Extract the (x, y) coordinate from the center of the cell holding the provided text.  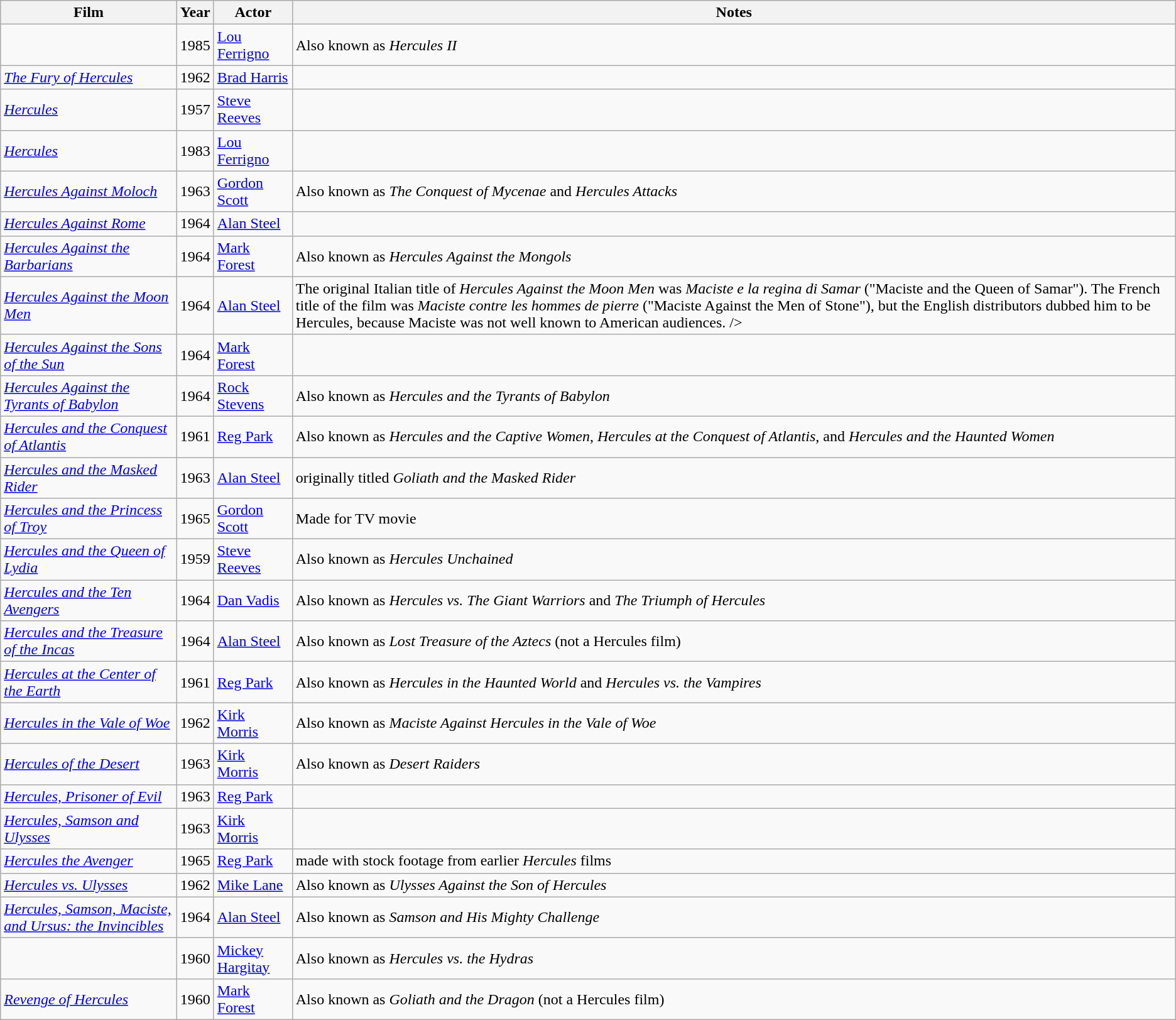
Also known as Goliath and the Dragon (not a Hercules film) (734, 999)
Hercules and the Queen of Lydia (89, 559)
Also known as Hercules and the Captive Women, Hercules at the Conquest of Atlantis, and Hercules and the Haunted Women (734, 436)
Rock Stevens (253, 396)
Hercules vs. Ulysses (89, 885)
Hercules and the Treasure of the Incas (89, 641)
1957 (195, 109)
Also known as Hercules vs. The Giant Warriors and The Triumph of Hercules (734, 601)
1983 (195, 151)
Hercules Against the Sons of the Sun (89, 354)
Also known as Hercules Unchained (734, 559)
Also known as Hercules and the Tyrants of Babylon (734, 396)
Hercules Against Moloch (89, 191)
Hercules, Samson and Ulysses (89, 828)
Film (89, 13)
Hercules, Samson, Maciste, and Ursus: the Invincibles (89, 918)
Also known as Hercules Against the Mongols (734, 256)
1959 (195, 559)
Mickey Hargitay (253, 958)
Hercules Against the Barbarians (89, 256)
Hercules Against the Moon Men (89, 305)
Also known as Hercules vs. the Hydras (734, 958)
Also known as Hercules in the Haunted World and Hercules vs. the Vampires (734, 683)
Also known as Hercules II (734, 45)
Also known as Ulysses Against the Son of Hercules (734, 885)
Year (195, 13)
Hercules at the Center of the Earth (89, 683)
Made for TV movie (734, 519)
Hercules Against Rome (89, 224)
Also known as The Conquest of Mycenae and Hercules Attacks (734, 191)
Hercules and the Princess of Troy (89, 519)
originally titled Goliath and the Masked Rider (734, 478)
The Fury of Hercules (89, 77)
Hercules Against the Tyrants of Babylon (89, 396)
Mike Lane (253, 885)
Also known as Desert Raiders (734, 764)
Hercules of the Desert (89, 764)
Also known as Maciste Against Hercules in the Vale of Woe (734, 723)
Dan Vadis (253, 601)
Actor (253, 13)
Hercules and the Masked Rider (89, 478)
Hercules the Avenger (89, 861)
Also known as Lost Treasure of the Aztecs (not a Hercules film) (734, 641)
Also known as Samson and His Mighty Challenge (734, 918)
1985 (195, 45)
made with stock footage from earlier Hercules films (734, 861)
Hercules and the Ten Avengers (89, 601)
Hercules and the Conquest of Atlantis (89, 436)
Brad Harris (253, 77)
Revenge of Hercules (89, 999)
Hercules in the Vale of Woe (89, 723)
Notes (734, 13)
Hercules, Prisoner of Evil (89, 796)
